Locate the cell with the specified text and output its (x, y) center coordinate. 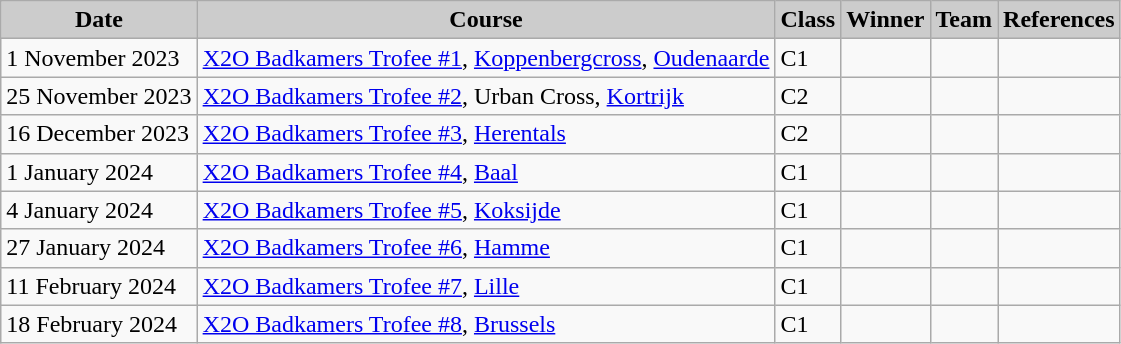
Course (486, 20)
Class (808, 20)
X2O Badkamers Trofee #8, Brussels (486, 324)
X2O Badkamers Trofee #4, Baal (486, 172)
X2O Badkamers Trofee #5, Koksijde (486, 210)
Winner (886, 20)
4 January 2024 (99, 210)
1 November 2023 (99, 58)
Date (99, 20)
X2O Badkamers Trofee #7, Lille (486, 286)
27 January 2024 (99, 248)
X2O Badkamers Trofee #6, Hamme (486, 248)
25 November 2023 (99, 96)
Team (964, 20)
X2O Badkamers Trofee #2, Urban Cross, Kortrijk (486, 96)
References (1060, 20)
18 February 2024 (99, 324)
1 January 2024 (99, 172)
11 February 2024 (99, 286)
X2O Badkamers Trofee #3, Herentals (486, 134)
16 December 2023 (99, 134)
X2O Badkamers Trofee #1, Koppenbergcross, Oudenaarde (486, 58)
